Capture the cell that displays the provided text and extract its (x, y) central coordinate. 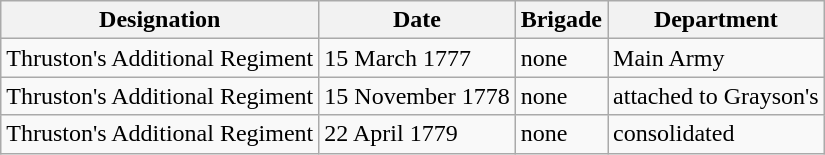
22 April 1779 (417, 134)
Designation (160, 20)
15 November 1778 (417, 96)
Main Army (716, 58)
attached to Grayson's (716, 96)
Department (716, 20)
consolidated (716, 134)
15 March 1777 (417, 58)
Date (417, 20)
Brigade (561, 20)
